Return the (X, Y) coordinate for the center point of the cell that contains the specified text.  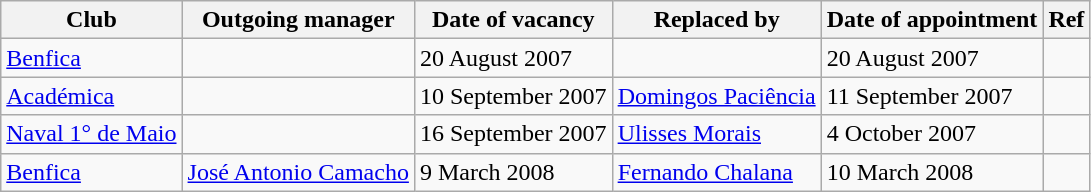
9 March 2008 (513, 172)
10 March 2008 (932, 172)
11 September 2007 (932, 96)
Ref (1066, 20)
Naval 1° de Maio (92, 134)
José Antonio Camacho (298, 172)
16 September 2007 (513, 134)
Fernando Chalana (716, 172)
Replaced by (716, 20)
10 September 2007 (513, 96)
Date of appointment (932, 20)
Académica (92, 96)
Domingos Paciência (716, 96)
Outgoing manager (298, 20)
4 October 2007 (932, 134)
Ulisses Morais (716, 134)
Date of vacancy (513, 20)
Club (92, 20)
